Extract the [x, y] coordinate from the center of the cell holding the provided text.  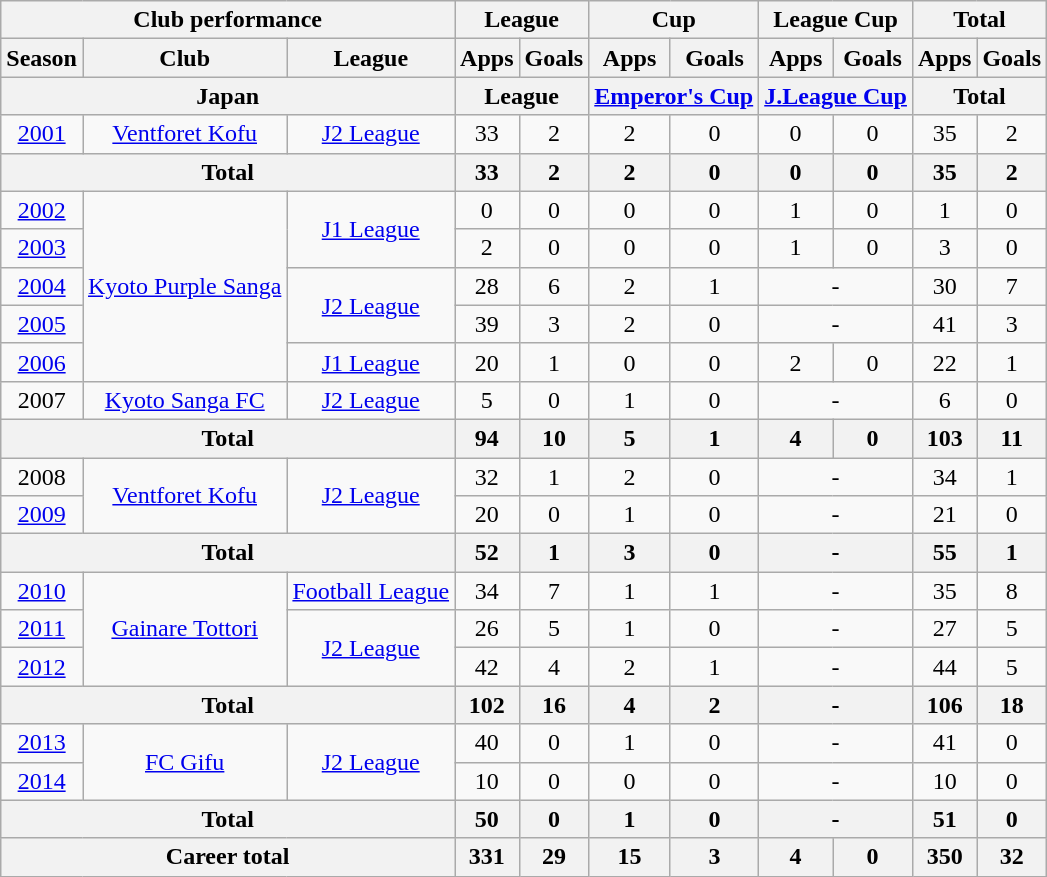
28 [487, 286]
29 [554, 857]
94 [487, 438]
League Cup [836, 20]
Japan [228, 96]
2012 [42, 667]
2011 [42, 629]
Kyoto Purple Sanga [184, 286]
30 [944, 286]
11 [1012, 438]
Gainare Tottori [184, 629]
22 [944, 362]
39 [487, 324]
2003 [42, 248]
52 [487, 553]
J.League Cup [836, 96]
18 [1012, 705]
55 [944, 553]
Career total [228, 857]
Emperor's Cup [674, 96]
27 [944, 629]
8 [1012, 591]
331 [487, 857]
44 [944, 667]
26 [487, 629]
2002 [42, 210]
102 [487, 705]
42 [487, 667]
40 [487, 743]
Season [42, 58]
2005 [42, 324]
2014 [42, 781]
2004 [42, 286]
FC Gifu [184, 762]
2008 [42, 477]
Club [184, 58]
2001 [42, 134]
2006 [42, 362]
50 [487, 819]
Football League [371, 591]
2010 [42, 591]
2013 [42, 743]
Club performance [228, 20]
15 [630, 857]
2009 [42, 515]
350 [944, 857]
Kyoto Sanga FC [184, 400]
16 [554, 705]
51 [944, 819]
103 [944, 438]
106 [944, 705]
2007 [42, 400]
21 [944, 515]
Cup [674, 20]
